Determine the (x, y) coordinate at the center of the cell enclosing the given text.  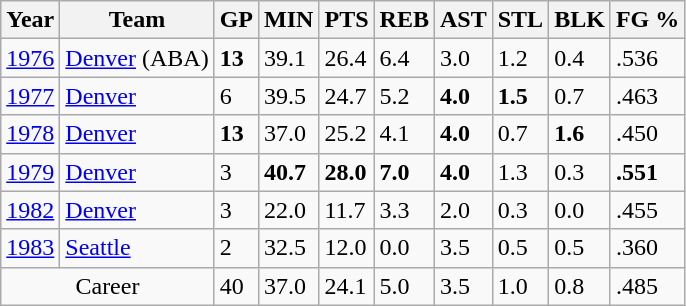
1979 (30, 172)
32.5 (289, 248)
22.0 (289, 210)
6.4 (404, 58)
BLK (580, 20)
40.7 (289, 172)
.360 (647, 248)
Team (137, 20)
.463 (647, 96)
11.7 (346, 210)
.536 (647, 58)
Denver (ABA) (137, 58)
MIN (289, 20)
1.2 (520, 58)
12.0 (346, 248)
28.0 (346, 172)
.551 (647, 172)
1983 (30, 248)
7.0 (404, 172)
Year (30, 20)
1.5 (520, 96)
GP (236, 20)
2.0 (463, 210)
3.0 (463, 58)
0.8 (580, 286)
25.2 (346, 134)
24.7 (346, 96)
.485 (647, 286)
4.1 (404, 134)
.455 (647, 210)
3.3 (404, 210)
1977 (30, 96)
FG % (647, 20)
.450 (647, 134)
1978 (30, 134)
Career (108, 286)
1976 (30, 58)
1.3 (520, 172)
STL (520, 20)
0.4 (580, 58)
1.6 (580, 134)
REB (404, 20)
Seattle (137, 248)
39.5 (289, 96)
5.0 (404, 286)
39.1 (289, 58)
1.0 (520, 286)
6 (236, 96)
AST (463, 20)
1982 (30, 210)
24.1 (346, 286)
2 (236, 248)
5.2 (404, 96)
40 (236, 286)
PTS (346, 20)
26.4 (346, 58)
